Detect which cell encompasses the target text, then output its (x, y) center coordinate. 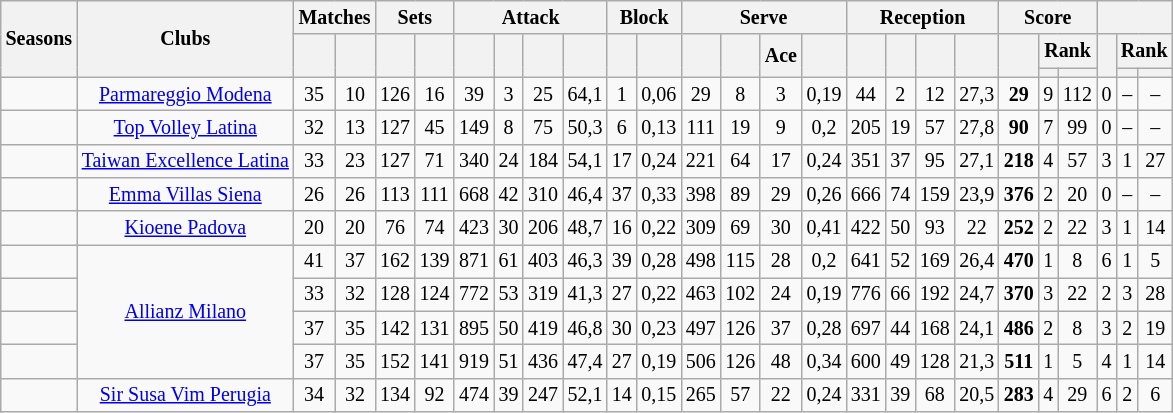
0,41 (824, 228)
134 (394, 396)
331 (866, 396)
45 (434, 128)
192 (934, 294)
486 (1018, 328)
66 (900, 294)
53 (508, 294)
Attack (530, 18)
69 (740, 228)
24,1 (977, 328)
Serve (764, 18)
169 (934, 262)
184 (542, 160)
41,3 (585, 294)
168 (934, 328)
90 (1018, 128)
283 (1018, 396)
102 (740, 294)
398 (700, 194)
76 (394, 228)
Emma Villas Siena (186, 194)
Parmareggio Modena (186, 94)
95 (934, 160)
895 (474, 328)
99 (1078, 128)
506 (700, 362)
124 (434, 294)
463 (700, 294)
697 (866, 328)
319 (542, 294)
871 (474, 262)
115 (740, 262)
12 (934, 94)
46,4 (585, 194)
142 (394, 328)
0,06 (659, 94)
27,3 (977, 94)
113 (394, 194)
497 (700, 328)
436 (542, 362)
23 (354, 160)
10 (354, 94)
149 (474, 128)
0,13 (659, 128)
64 (740, 160)
600 (866, 362)
7 (1048, 128)
141 (434, 362)
422 (866, 228)
0,23 (659, 328)
48 (781, 362)
511 (1018, 362)
474 (474, 396)
423 (474, 228)
668 (474, 194)
309 (700, 228)
23,9 (977, 194)
351 (866, 160)
112 (1078, 94)
265 (700, 396)
Sets (414, 18)
919 (474, 362)
27,8 (977, 128)
247 (542, 396)
772 (474, 294)
68 (934, 396)
48,7 (585, 228)
498 (700, 262)
376 (1018, 194)
310 (542, 194)
205 (866, 128)
340 (474, 160)
47,4 (585, 362)
470 (1018, 262)
131 (434, 328)
776 (866, 294)
252 (1018, 228)
46,3 (585, 262)
218 (1018, 160)
Block (644, 18)
64,1 (585, 94)
54,1 (585, 160)
49 (900, 362)
46,8 (585, 328)
666 (866, 194)
42 (508, 194)
370 (1018, 294)
20,5 (977, 396)
Kioene Padova (186, 228)
93 (934, 228)
159 (934, 194)
152 (394, 362)
Sir Susa Vim Perugia (186, 396)
Taiwan Excellence Latina (186, 160)
0,34 (824, 362)
26,4 (977, 262)
221 (700, 160)
89 (740, 194)
34 (314, 396)
41 (314, 262)
Allianz Milano (186, 312)
25 (542, 94)
Top Volley Latina (186, 128)
Clubs (186, 39)
71 (434, 160)
75 (542, 128)
162 (394, 262)
27,1 (977, 160)
Matches (335, 18)
139 (434, 262)
13 (354, 128)
Ace (781, 56)
24,7 (977, 294)
50,3 (585, 128)
Score (1048, 18)
0,33 (659, 194)
51 (508, 362)
403 (542, 262)
Reception (922, 18)
641 (866, 262)
21,3 (977, 362)
52,1 (585, 396)
419 (542, 328)
52 (900, 262)
0,26 (824, 194)
Seasons (39, 39)
206 (542, 228)
92 (434, 396)
61 (508, 262)
0,15 (659, 396)
